Return [x, y] of the center of cell containing provided text 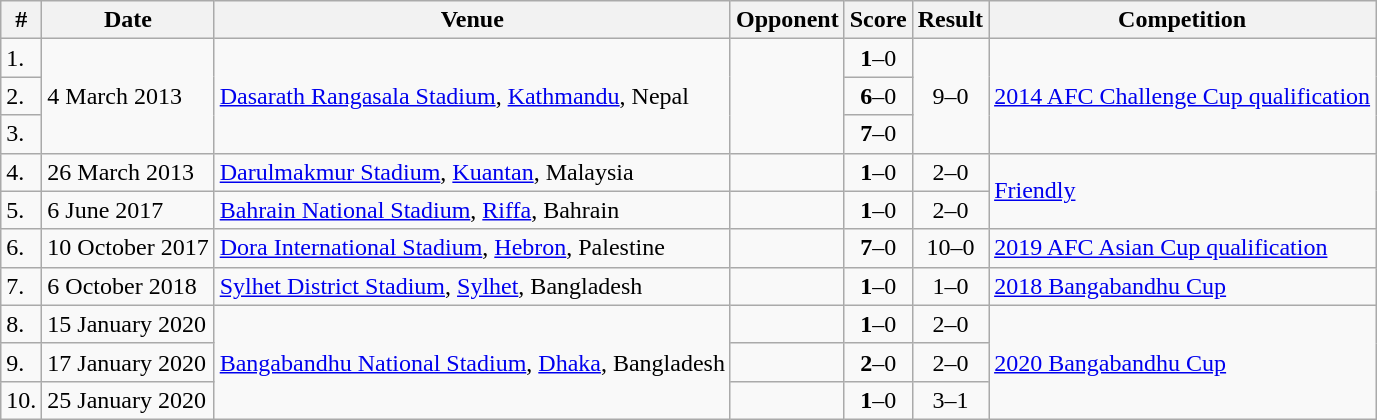
Opponent [787, 20]
10. [22, 400]
Dasarath Rangasala Stadium, Kathmandu, Nepal [472, 96]
Sylhet District Stadium, Sylhet, Bangladesh [472, 286]
Dora International Stadium, Hebron, Palestine [472, 248]
7. [22, 286]
6 October 2018 [128, 286]
8. [22, 324]
6. [22, 248]
4. [22, 172]
1. [22, 58]
25 January 2020 [128, 400]
5. [22, 210]
26 March 2013 [128, 172]
# [22, 20]
Friendly [1182, 191]
17 January 2020 [128, 362]
9–0 [950, 96]
3. [22, 134]
10 October 2017 [128, 248]
4 March 2013 [128, 96]
2. [22, 96]
Venue [472, 20]
Result [950, 20]
2020 Bangabandhu Cup [1182, 362]
2014 AFC Challenge Cup qualification [1182, 96]
Date [128, 20]
Score [878, 20]
6 June 2017 [128, 210]
Bahrain National Stadium, Riffa, Bahrain [472, 210]
Darulmakmur Stadium, Kuantan, Malaysia [472, 172]
15 January 2020 [128, 324]
Bangabandhu National Stadium, Dhaka, Bangladesh [472, 362]
10–0 [950, 248]
9. [22, 362]
3–1 [950, 400]
2018 Bangabandhu Cup [1182, 286]
Competition [1182, 20]
6–0 [878, 96]
2019 AFC Asian Cup qualification [1182, 248]
